Identify which cell holds the provided text, then report its (X, Y) central coordinate. 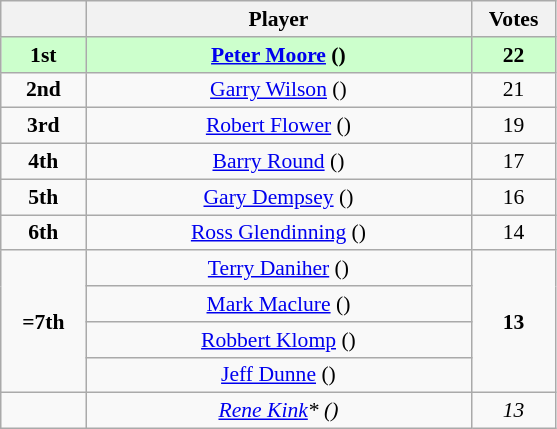
Peter Moore () (278, 55)
Player (278, 19)
19 (514, 126)
Terry Daniher () (278, 269)
2nd (44, 90)
5th (44, 197)
Jeff Dunne () (278, 375)
1st (44, 55)
3rd (44, 126)
4th (44, 162)
Mark Maclure () (278, 304)
22 (514, 55)
6th (44, 233)
14 (514, 233)
16 (514, 197)
17 (514, 162)
Ross Glendinning () (278, 233)
Gary Dempsey () (278, 197)
=7th (44, 322)
Garry Wilson () (278, 90)
Rene Kink* () (278, 411)
Votes (514, 19)
Robbert Klomp () (278, 340)
Robert Flower () (278, 126)
21 (514, 90)
Barry Round () (278, 162)
